Output the (X, Y) coordinate of the center of the cell containing the given text.  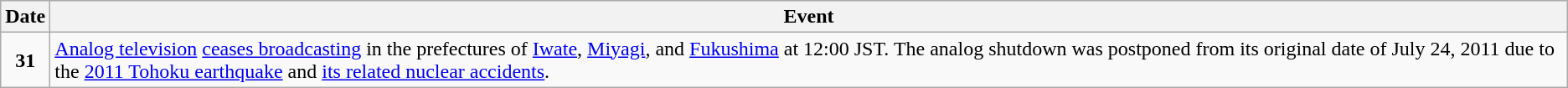
Date (25, 17)
Event (809, 17)
31 (25, 60)
